For the text-containing cell, return its midpoint in (x, y) coordinate format. 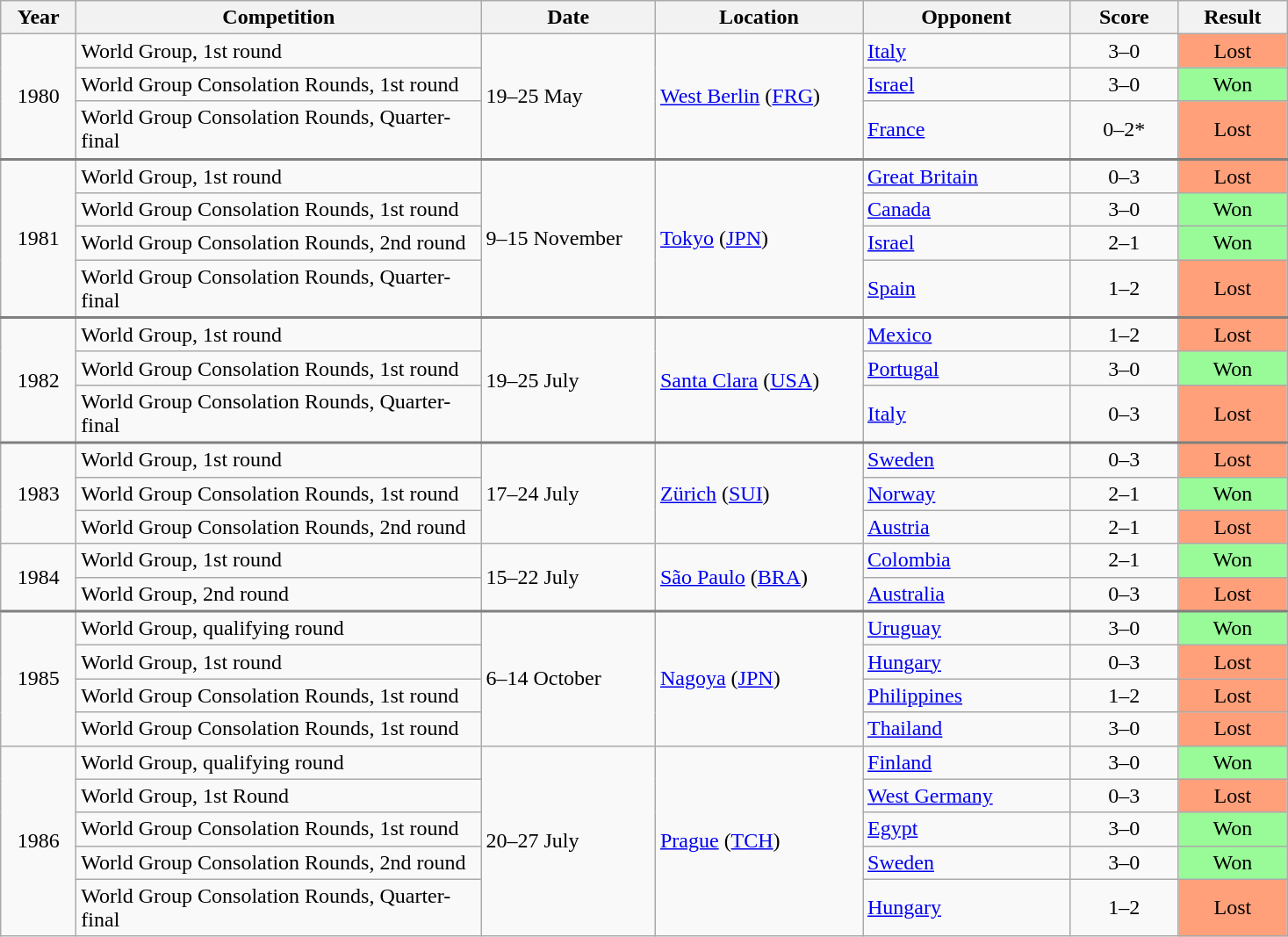
1981 (39, 239)
Austria (966, 527)
West Germany (966, 796)
Date (569, 18)
1985 (39, 678)
São Paulo (BRA) (759, 578)
0–2* (1125, 130)
Competition (279, 18)
Score (1125, 18)
Australia (966, 594)
1982 (39, 381)
France (966, 130)
Colombia (966, 560)
1983 (39, 494)
Nagoya (JPN) (759, 678)
Zürich (SUI) (759, 494)
Great Britain (966, 176)
World Group, 2nd round (279, 594)
Opponent (966, 18)
Year (39, 18)
9–15 November (569, 239)
Mexico (966, 335)
20–27 July (569, 841)
17–24 July (569, 494)
Norway (966, 494)
19–25 July (569, 381)
15–22 July (569, 578)
19–25 May (569, 97)
World Group, 1st Round (279, 796)
Location (759, 18)
1980 (39, 97)
Result (1233, 18)
Egypt (966, 829)
Spain (966, 289)
Finland (966, 762)
6–14 October (569, 678)
1986 (39, 841)
Uruguay (966, 629)
Santa Clara (USA) (759, 381)
West Berlin (FRG) (759, 97)
Prague (TCH) (759, 841)
Portugal (966, 368)
Canada (966, 210)
Philippines (966, 696)
Thailand (966, 729)
1984 (39, 578)
Tokyo (JPN) (759, 239)
